Identify which cell holds the provided text, then report its (x, y) central coordinate. 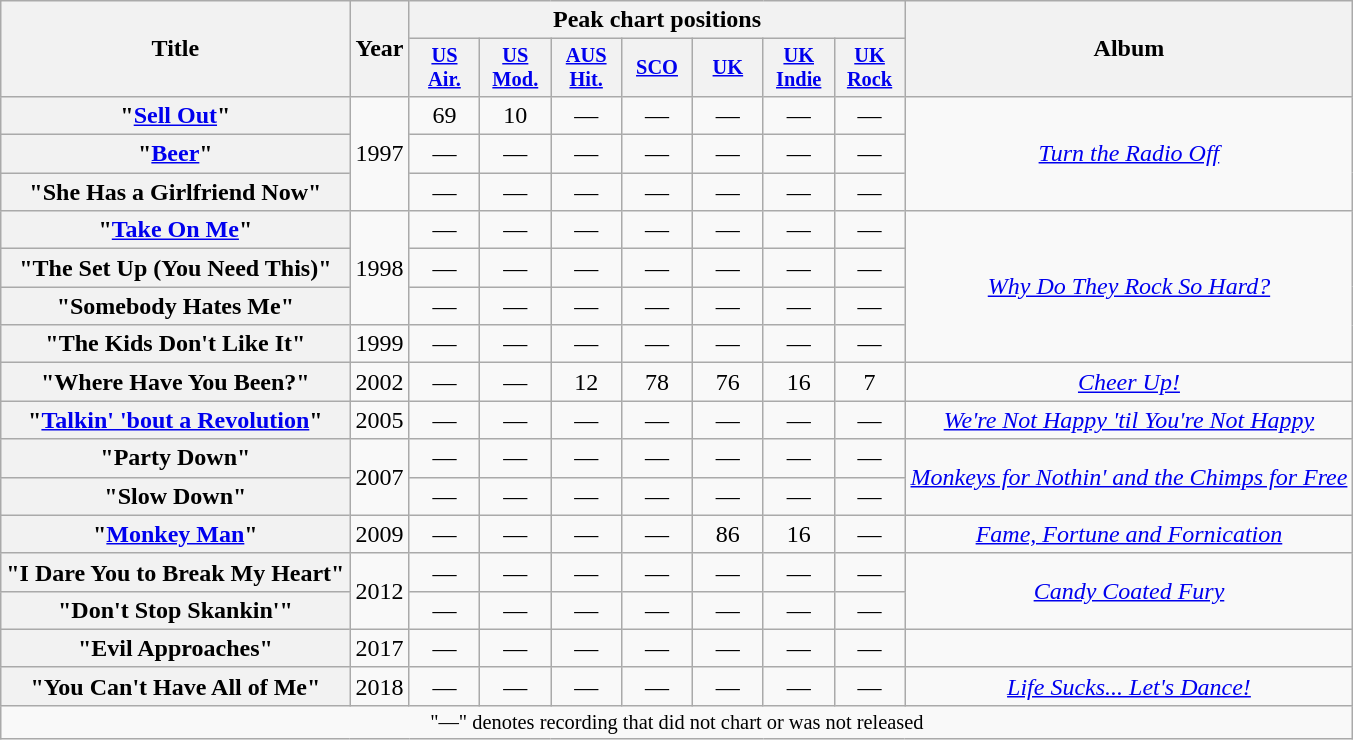
2018 (380, 686)
Year (380, 49)
1998 (380, 268)
"Don't Stop Skankin'" (176, 610)
Why Do They Rock So Hard? (1129, 287)
USMod. (516, 68)
"Talkin' 'bout a Revolution" (176, 420)
Fame, Fortune and Fornication (1129, 534)
"Beer" (176, 154)
1999 (380, 344)
UKRock (870, 68)
SCO (658, 68)
2017 (380, 648)
"Sell Out" (176, 115)
"Take On Me" (176, 230)
Title (176, 49)
76 (728, 382)
Life Sucks... Let's Dance! (1129, 686)
"I Dare You to Break My Heart" (176, 572)
"Somebody Hates Me" (176, 306)
"Where Have You Been?" (176, 382)
2007 (380, 477)
78 (658, 382)
"Party Down" (176, 458)
UKIndie (798, 68)
69 (444, 115)
2002 (380, 382)
10 (516, 115)
USAir. (444, 68)
"The Kids Don't Like It" (176, 344)
"The Set Up (You Need This)" (176, 268)
12 (586, 382)
1997 (380, 153)
7 (870, 382)
2012 (380, 591)
UK (728, 68)
86 (728, 534)
2009 (380, 534)
Peak chart positions (657, 20)
Turn the Radio Off (1129, 153)
Candy Coated Fury (1129, 591)
Monkeys for Nothin' and the Chimps for Free (1129, 477)
2005 (380, 420)
"You Can't Have All of Me" (176, 686)
We're Not Happy 'til You're Not Happy (1129, 420)
"She Has a Girlfriend Now" (176, 192)
AUSHit. (586, 68)
"Monkey Man" (176, 534)
Cheer Up! (1129, 382)
Album (1129, 49)
"Evil Approaches" (176, 648)
"—" denotes recording that did not chart or was not released (677, 722)
"Slow Down" (176, 496)
